Return (x, y) of the center of cell containing provided text 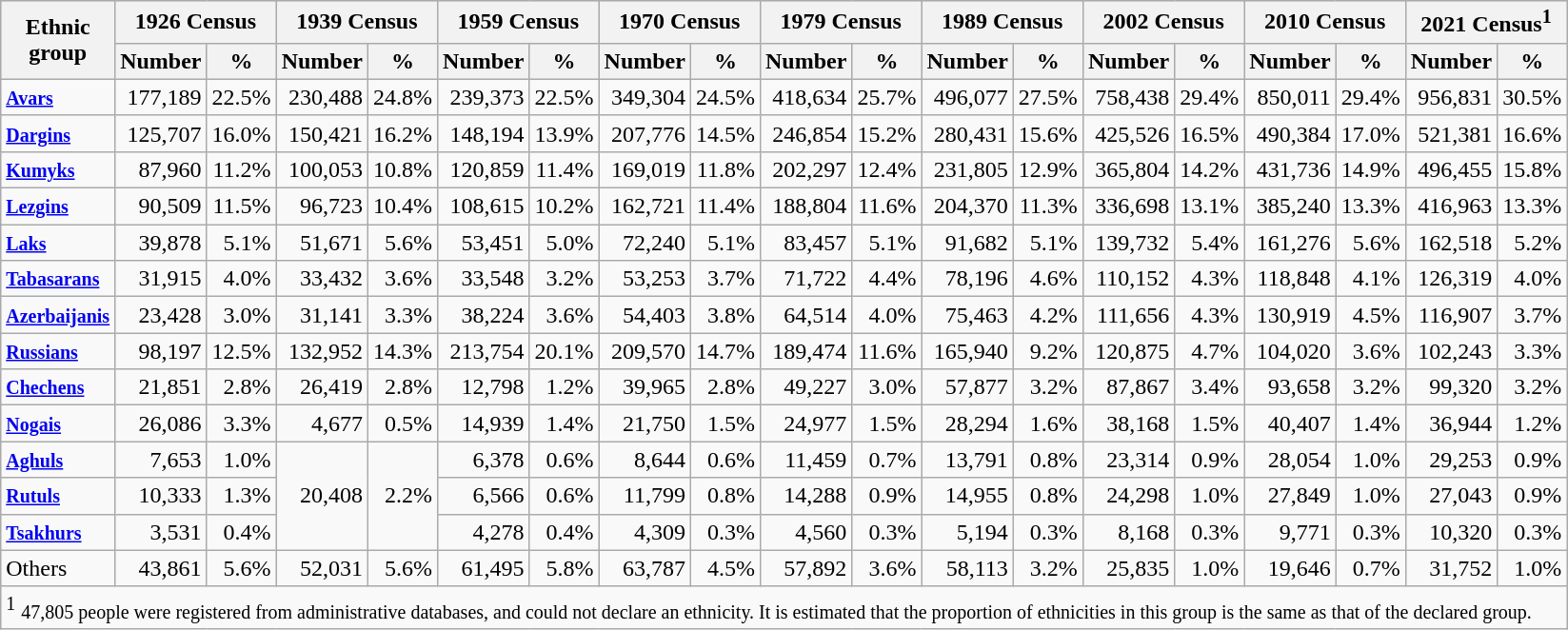
165,940 (967, 351)
24.5% (725, 97)
10,333 (161, 496)
28,294 (967, 423)
21,750 (645, 423)
365,804 (1128, 169)
Tsakhurs (58, 532)
120,859 (484, 169)
4.6% (1047, 279)
139,732 (1128, 243)
490,384 (1290, 133)
24,977 (805, 423)
850,011 (1290, 97)
162,721 (645, 207)
15.6% (1047, 133)
83,457 (805, 243)
Avars (58, 97)
Rutuls (58, 496)
27.5% (1047, 97)
5,194 (967, 532)
13.9% (564, 133)
26,086 (161, 423)
4.4% (887, 279)
23,428 (161, 315)
162,518 (1451, 243)
99,320 (1451, 387)
202,297 (805, 169)
96,723 (322, 207)
239,373 (484, 97)
209,570 (645, 351)
431,736 (1290, 169)
31,141 (322, 315)
349,304 (645, 97)
108,615 (484, 207)
14.9% (1371, 169)
51,671 (322, 243)
40,407 (1290, 423)
87,867 (1128, 387)
1926 Census (196, 23)
52,031 (322, 568)
12.9% (1047, 169)
98,197 (161, 351)
110,152 (1128, 279)
Laks (58, 243)
246,854 (805, 133)
2002 Census (1163, 23)
4.7% (1209, 351)
27,043 (1451, 496)
53,451 (484, 243)
30.5% (1533, 97)
188,804 (805, 207)
20.1% (564, 351)
118,848 (1290, 279)
116,907 (1451, 315)
78,196 (967, 279)
4,677 (322, 423)
14.3% (404, 351)
956,831 (1451, 97)
43,861 (161, 568)
5.4% (1209, 243)
231,805 (967, 169)
53,253 (645, 279)
207,776 (645, 133)
161,276 (1290, 243)
Chechens (58, 387)
111,656 (1128, 315)
5.0% (564, 243)
521,381 (1451, 133)
16.5% (1209, 133)
2021 Census1 (1485, 23)
280,431 (967, 133)
125,707 (161, 133)
0.5% (404, 423)
91,682 (967, 243)
26,419 (322, 387)
31,752 (1451, 568)
16.6% (1533, 133)
Russians (58, 351)
71,722 (805, 279)
189,474 (805, 351)
11.5% (242, 207)
385,240 (1290, 207)
33,432 (322, 279)
6,378 (484, 460)
425,526 (1128, 133)
14.5% (725, 133)
33,548 (484, 279)
213,754 (484, 351)
204,370 (967, 207)
19,646 (1290, 568)
63,787 (645, 568)
Ethnicgroup (58, 40)
72,240 (645, 243)
57,877 (967, 387)
90,509 (161, 207)
2.2% (404, 496)
10,320 (1451, 532)
21,851 (161, 387)
Azerbaijanis (58, 315)
1959 Census (518, 23)
24.8% (404, 97)
23,314 (1128, 460)
336,698 (1128, 207)
64,514 (805, 315)
49,227 (805, 387)
6,566 (484, 496)
36,944 (1451, 423)
496,077 (967, 97)
11.8% (725, 169)
3.4% (1209, 387)
16.0% (242, 133)
416,963 (1451, 207)
24,298 (1128, 496)
5.2% (1533, 243)
54,403 (645, 315)
29,253 (1451, 460)
1979 Census (840, 23)
7,653 (161, 460)
14.2% (1209, 169)
230,488 (322, 97)
16.2% (404, 133)
14,955 (967, 496)
93,658 (1290, 387)
10.8% (404, 169)
39,965 (645, 387)
58,113 (967, 568)
31,915 (161, 279)
4,309 (645, 532)
2010 Census (1325, 23)
10.2% (564, 207)
14,939 (484, 423)
11,799 (645, 496)
57,892 (805, 568)
11,459 (805, 460)
13,791 (967, 460)
13.1% (1209, 207)
148,194 (484, 133)
12.5% (242, 351)
418,634 (805, 97)
28,054 (1290, 460)
Nogais (58, 423)
1989 Census (1002, 23)
15.2% (887, 133)
9,771 (1290, 532)
120,875 (1128, 351)
39,878 (161, 243)
130,919 (1290, 315)
11.3% (1047, 207)
5.8% (564, 568)
25,835 (1128, 568)
Lezgins (58, 207)
Aghuls (58, 460)
12,798 (484, 387)
8,644 (645, 460)
102,243 (1451, 351)
14,288 (805, 496)
Kumyks (58, 169)
177,189 (161, 97)
496,455 (1451, 169)
11.2% (242, 169)
4.2% (1047, 315)
20,408 (322, 496)
61,495 (484, 568)
1939 Census (356, 23)
25.7% (887, 97)
1.6% (1047, 423)
3.8% (725, 315)
38,224 (484, 315)
14.7% (725, 351)
Dargins (58, 133)
12.4% (887, 169)
87,960 (161, 169)
100,053 (322, 169)
8,168 (1128, 532)
17.0% (1371, 133)
38,168 (1128, 423)
150,421 (322, 133)
9.2% (1047, 351)
3,531 (161, 532)
4,560 (805, 532)
4,278 (484, 532)
126,319 (1451, 279)
Tabasarans (58, 279)
132,952 (322, 351)
27,849 (1290, 496)
Others (58, 568)
1970 Census (680, 23)
75,463 (967, 315)
758,438 (1128, 97)
4.1% (1371, 279)
1.3% (242, 496)
10.4% (404, 207)
15.8% (1533, 169)
169,019 (645, 169)
104,020 (1290, 351)
